Provide the (X, Y) coordinate of the cell's center where the given text is located.  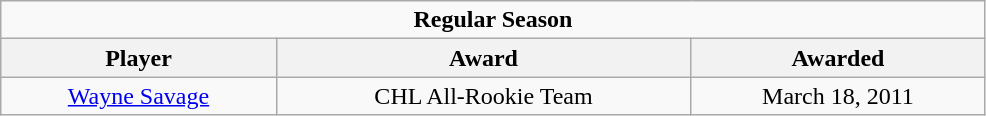
Award (484, 58)
March 18, 2011 (838, 96)
Awarded (838, 58)
Wayne Savage (138, 96)
Player (138, 58)
CHL All-Rookie Team (484, 96)
Regular Season (493, 20)
